Extract the (x, y) coordinate from the center of the cell holding the provided text.  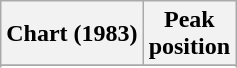
Chart (1983) (72, 34)
Peak position (189, 34)
